Determine the (x, y) coordinate at the center of the cell enclosing the given text.  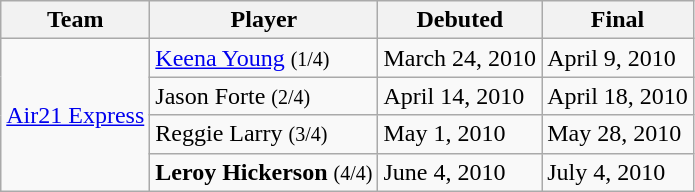
Player (264, 20)
May 28, 2010 (618, 134)
Air21 Express (76, 115)
Debuted (460, 20)
July 4, 2010 (618, 172)
April 18, 2010 (618, 96)
March 24, 2010 (460, 58)
Keena Young (1/4) (264, 58)
June 4, 2010 (460, 172)
Final (618, 20)
April 14, 2010 (460, 96)
Jason Forte (2/4) (264, 96)
April 9, 2010 (618, 58)
Team (76, 20)
Reggie Larry (3/4) (264, 134)
Leroy Hickerson (4/4) (264, 172)
May 1, 2010 (460, 134)
